Return [x, y] of the center of cell containing provided text 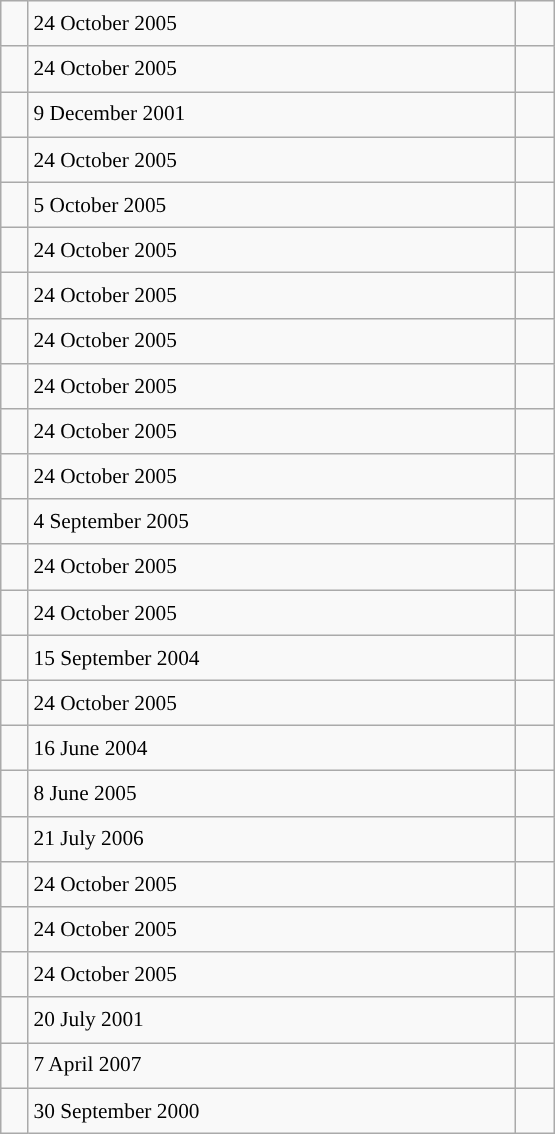
9 December 2001 [272, 114]
30 September 2000 [272, 1110]
5 October 2005 [272, 204]
16 June 2004 [272, 748]
8 June 2005 [272, 794]
15 September 2004 [272, 658]
4 September 2005 [272, 522]
21 July 2006 [272, 838]
7 April 2007 [272, 1066]
20 July 2001 [272, 1020]
